Capture the cell that displays the provided text and extract its [X, Y] central coordinate. 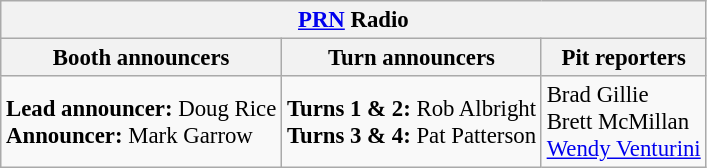
Turn announcers [412, 58]
Lead announcer: Doug RiceAnnouncer: Mark Garrow [142, 122]
Brad GillieBrett McMillanWendy Venturini [624, 122]
Pit reporters [624, 58]
Turns 1 & 2: Rob AlbrightTurns 3 & 4: Pat Patterson [412, 122]
PRN Radio [354, 20]
Booth announcers [142, 58]
